Search for the cell housing the specified text and yield its (X, Y) center coordinate. 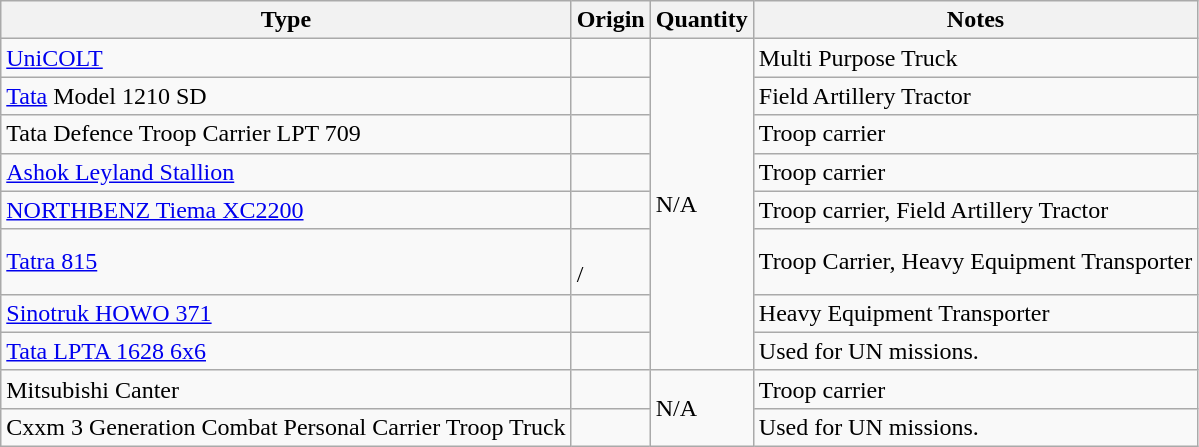
Mitsubishi Canter (286, 389)
NORTHBENZ Tiema XC2200 (286, 210)
Troop Carrier, Heavy Equipment Transporter (975, 262)
Field Artillery Tractor (975, 96)
Notes (975, 20)
Tata Defence Troop Carrier LPT 709 (286, 134)
/ (610, 262)
Type (286, 20)
Heavy Equipment Transporter (975, 313)
Quantity (702, 20)
Sinotruk HOWO 371 (286, 313)
UniCOLT (286, 58)
Tata Model 1210 SD (286, 96)
Multi Purpose Truck (975, 58)
Cxxm 3 Generation Combat Personal Carrier Troop Truck (286, 427)
Troop carrier, Field Artillery Tractor (975, 210)
Ashok Leyland Stallion (286, 172)
Tata LPTA 1628 6x6 (286, 351)
Tatra 815 (286, 262)
Origin (610, 20)
